Output the [X, Y] coordinate of the center of the cell containing the given text.  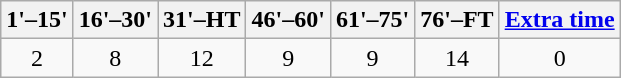
76'–FT [457, 20]
16'–30' [115, 20]
0 [560, 58]
1'–15' [37, 20]
46'–60' [288, 20]
Extra time [560, 20]
2 [37, 58]
31'–HT [202, 20]
12 [202, 58]
14 [457, 58]
8 [115, 58]
61'–75' [372, 20]
